Extract the (X, Y) coordinate from the center of the cell holding the provided text.  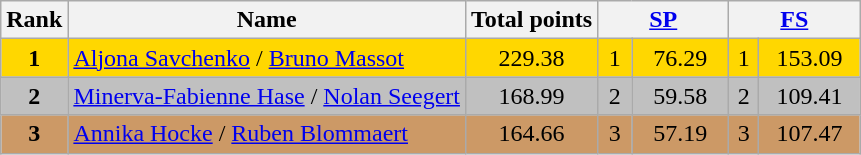
57.19 (680, 134)
Minerva-Fabienne Hase / Nolan Seegert (267, 96)
Name (267, 20)
SP (664, 20)
168.99 (531, 96)
109.41 (810, 96)
76.29 (680, 58)
Annika Hocke / Ruben Blommaert (267, 134)
Rank (34, 20)
59.58 (680, 96)
107.47 (810, 134)
153.09 (810, 58)
229.38 (531, 58)
164.66 (531, 134)
FS (794, 20)
Total points (531, 20)
Aljona Savchenko / Bruno Massot (267, 58)
